Search for the cell housing the specified text and yield its [X, Y] center coordinate. 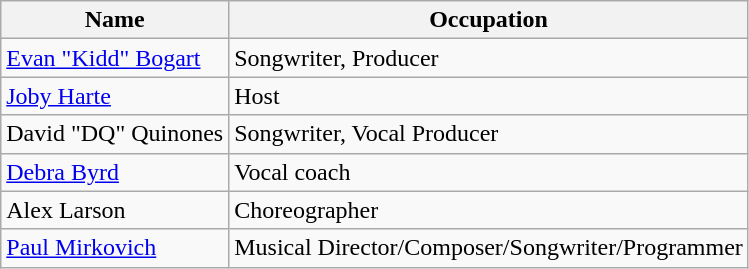
Songwriter, Vocal Producer [489, 134]
Choreographer [489, 210]
Name [115, 20]
Evan "Kidd" Bogart [115, 58]
Alex Larson [115, 210]
Joby Harte [115, 96]
Vocal coach [489, 172]
Musical Director/Composer/Songwriter/Programmer [489, 248]
Paul Mirkovich [115, 248]
David "DQ" Quinones [115, 134]
Occupation [489, 20]
Host [489, 96]
Songwriter, Producer [489, 58]
Debra Byrd [115, 172]
